For the text-containing cell, return its midpoint in [X, Y] coordinate format. 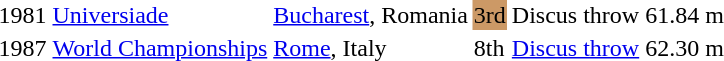
3rd [490, 15]
Universiade [160, 15]
Discus throw [575, 15]
Bucharest, Romania [371, 15]
